Capture the cell that displays the provided text and extract its [x, y] central coordinate. 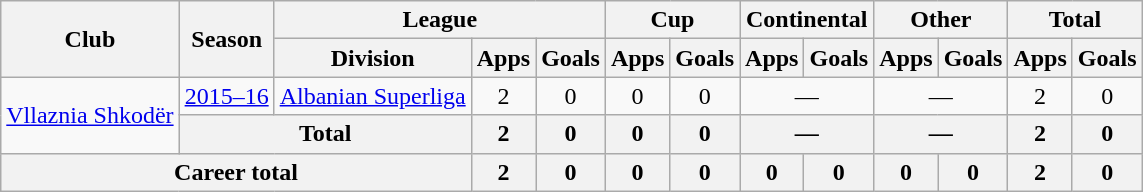
Other [941, 20]
Cup [672, 20]
Career total [236, 172]
Vllaznia Shkodër [90, 115]
Season [226, 39]
Club [90, 39]
Continental [807, 20]
Albanian Superliga [372, 96]
2015–16 [226, 96]
League [440, 20]
Division [372, 58]
